Return [X, Y] of the center of cell containing provided text 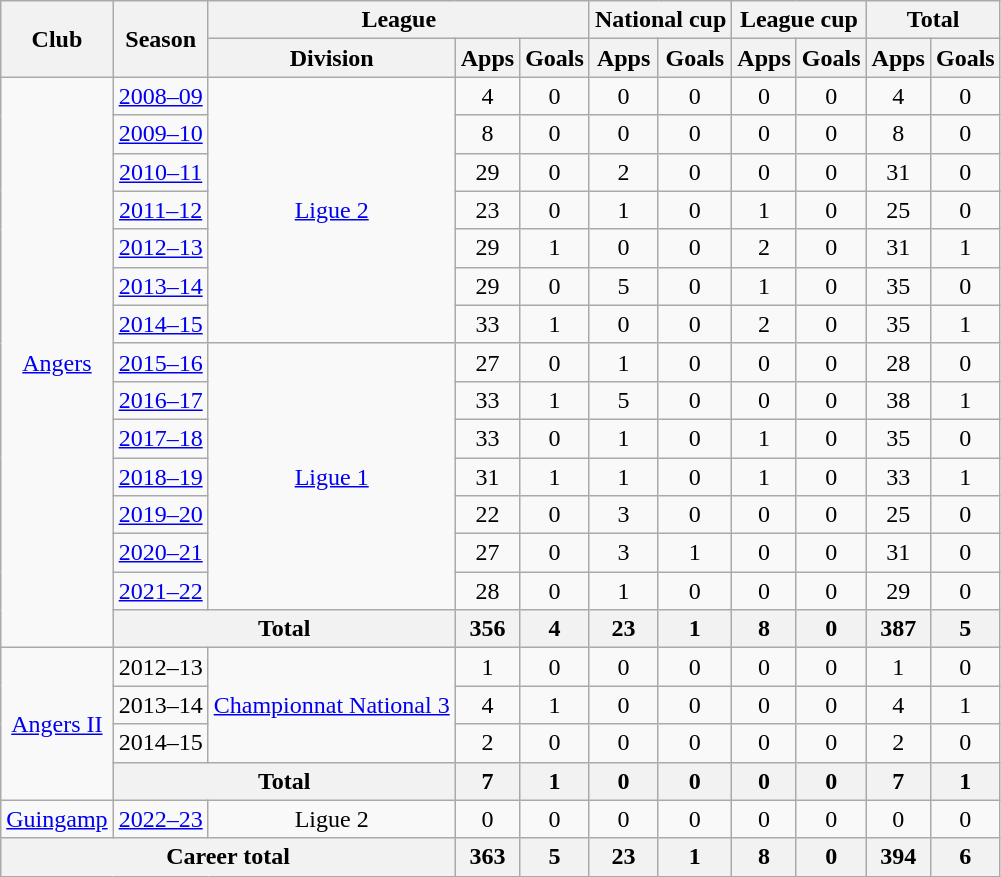
22 [487, 515]
National cup [660, 20]
2011–12 [160, 210]
League cup [799, 20]
Club [57, 39]
2017–18 [160, 438]
2008–09 [160, 96]
2020–21 [160, 553]
2010–11 [160, 172]
2021–22 [160, 591]
2018–19 [160, 477]
363 [487, 857]
6 [965, 857]
2019–20 [160, 515]
Ligue 1 [332, 476]
38 [898, 400]
Angers II [57, 724]
356 [487, 629]
Season [160, 39]
Guingamp [57, 819]
2016–17 [160, 400]
Division [332, 58]
2009–10 [160, 134]
Championnat National 3 [332, 705]
2015–16 [160, 362]
2022–23 [160, 819]
Career total [228, 857]
Angers [57, 362]
387 [898, 629]
League [398, 20]
394 [898, 857]
